Search for the cell housing the specified text and yield its (x, y) center coordinate. 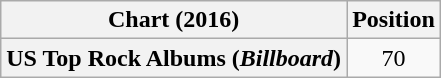
70 (394, 58)
Position (394, 20)
US Top Rock Albums (Billboard) (174, 58)
Chart (2016) (174, 20)
